Return the [x, y] coordinate for the center point of the cell that contains the specified text.  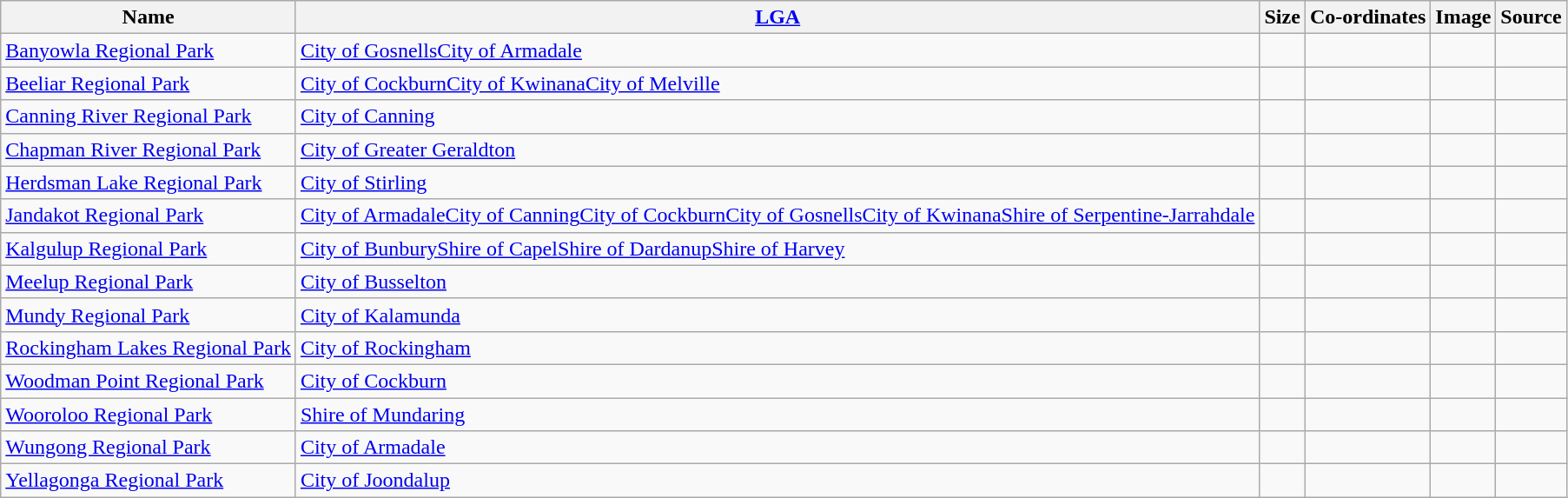
Herdsman Lake Regional Park [149, 183]
Yellagonga Regional Park [149, 481]
City of CockburnCity of KwinanaCity of Melville [777, 83]
City of Stirling [777, 183]
Beeliar Regional Park [149, 83]
Size [1282, 17]
City of Armadale [777, 448]
City of Kalamunda [777, 315]
City of Busselton [777, 282]
City of GosnellsCity of Armadale [777, 50]
City of Joondalup [777, 481]
City of Rockingham [777, 348]
Source [1531, 17]
Banyowla Regional Park [149, 50]
Co-ordinates [1367, 17]
LGA [777, 17]
Mundy Regional Park [149, 315]
City of ArmadaleCity of CanningCity of CockburnCity of GosnellsCity of KwinanaShire of Serpentine-Jarrahdale [777, 216]
City of Greater Geraldton [777, 149]
City of Cockburn [777, 381]
Wooroloo Regional Park [149, 415]
Wungong Regional Park [149, 448]
City of Canning [777, 116]
City of BunburyShire of CapelShire of DardanupShire of Harvey [777, 249]
Rockingham Lakes Regional Park [149, 348]
Chapman River Regional Park [149, 149]
Kalgulup Regional Park [149, 249]
Name [149, 17]
Image [1463, 17]
Shire of Mundaring [777, 415]
Canning River Regional Park [149, 116]
Jandakot Regional Park [149, 216]
Meelup Regional Park [149, 282]
Woodman Point Regional Park [149, 381]
